Search for the cell housing the specified text and yield its [x, y] center coordinate. 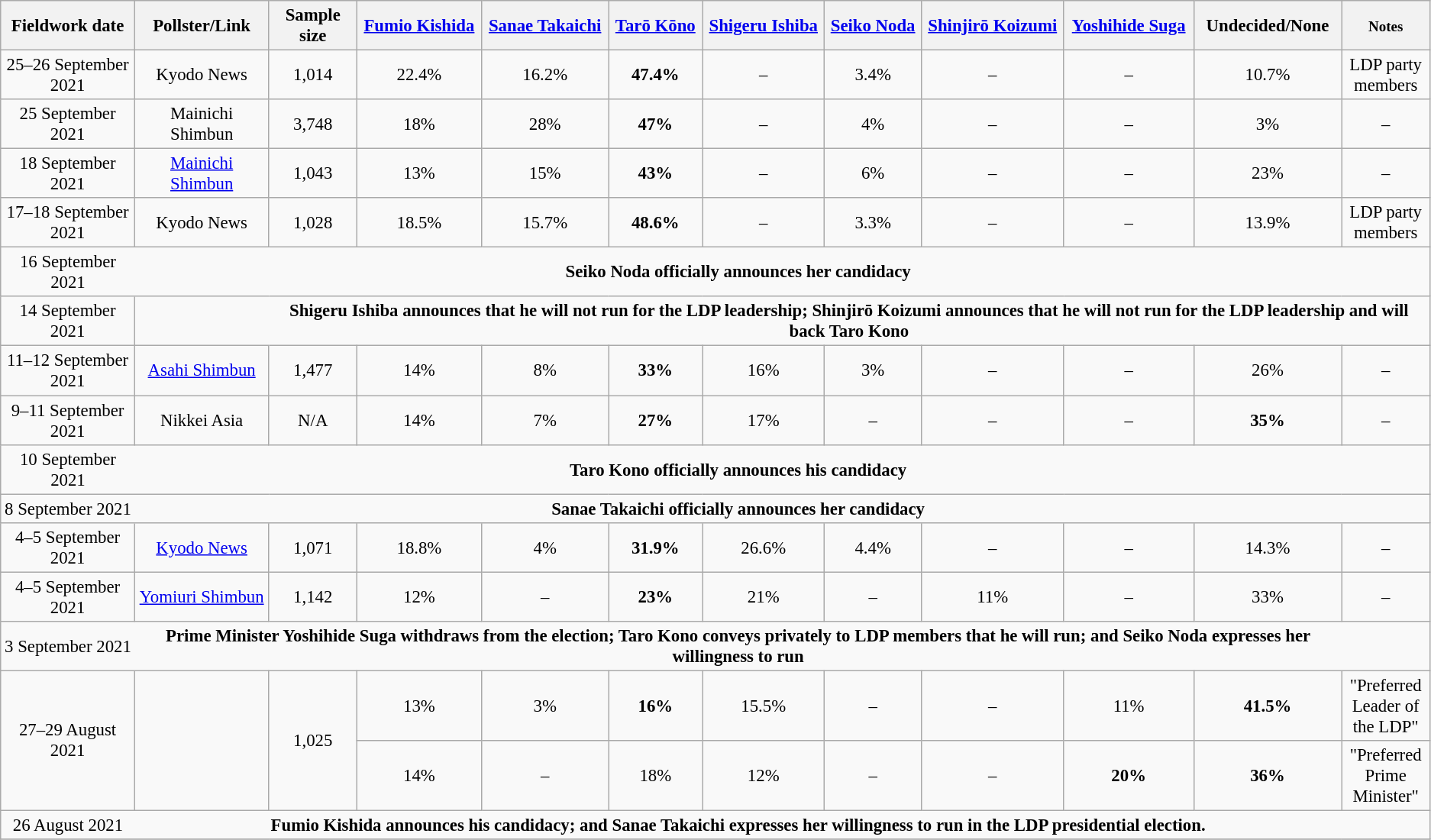
25–26 September 2021 [68, 75]
27–29 August 2021 [68, 741]
9–11 September 2021 [68, 420]
6% [873, 174]
Taro Kono officially announces his candidacy [738, 469]
13.9% [1268, 223]
Asahi Shimbun [202, 371]
31.9% [655, 547]
Nikkei Asia [202, 420]
1,043 [313, 174]
Sample size [313, 26]
36% [1268, 776]
14.3% [1268, 547]
16.2% [545, 75]
N/A [313, 420]
26 August 2021 [68, 825]
Fumio Kishida [420, 26]
Shigeru Ishiba [764, 26]
11–12 September 2021 [68, 371]
35% [1268, 420]
26.6% [764, 547]
15.5% [764, 706]
1,028 [313, 223]
10 September 2021 [68, 469]
16 September 2021 [68, 272]
Sanae Takaichi [545, 26]
18.8% [420, 547]
Sanae Takaichi officially announces her candidacy [738, 509]
"Preferred Leader of the LDP" [1386, 706]
1,025 [313, 741]
Seiko Noda [873, 26]
Shinjirō Koizumi [993, 26]
8 September 2021 [68, 509]
48.6% [655, 223]
14 September 2021 [68, 321]
3.3% [873, 223]
1,071 [313, 547]
Tarō Kōno [655, 26]
3.4% [873, 75]
26% [1268, 371]
"Preferred Prime Minister" [1386, 776]
Fieldwork date [68, 26]
10.7% [1268, 75]
27% [655, 420]
22.4% [420, 75]
3,748 [313, 124]
17% [764, 420]
43% [655, 174]
1,477 [313, 371]
Fumio Kishida announces his candidacy; and Sanae Takaichi expresses her willingness to run in the LDP presidential election. [738, 825]
4.4% [873, 547]
Yoshihide Suga [1129, 26]
Undecided/None [1268, 26]
8% [545, 371]
Notes [1386, 26]
18 September 2021 [68, 174]
Yomiuri Shimbun [202, 597]
1,014 [313, 75]
25 September 2021 [68, 124]
1,142 [313, 597]
41.5% [1268, 706]
18.5% [420, 223]
47.4% [655, 75]
Pollster/Link [202, 26]
3 September 2021 [68, 646]
20% [1129, 776]
17–18 September 2021 [68, 223]
7% [545, 420]
15.7% [545, 223]
21% [764, 597]
Seiko Noda officially announces her candidacy [738, 272]
15% [545, 174]
47% [655, 124]
28% [545, 124]
